Provide the (x, y) coordinate of the cell's center where the given text is located.  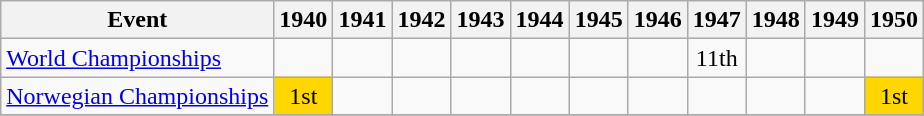
1945 (598, 20)
World Championships (138, 58)
1950 (894, 20)
1941 (362, 20)
Event (138, 20)
1947 (716, 20)
1943 (480, 20)
1948 (776, 20)
Norwegian Championships (138, 96)
1940 (304, 20)
11th (716, 58)
1949 (834, 20)
1946 (658, 20)
1942 (422, 20)
1944 (540, 20)
